For the text-containing cell, return its midpoint in (x, y) coordinate format. 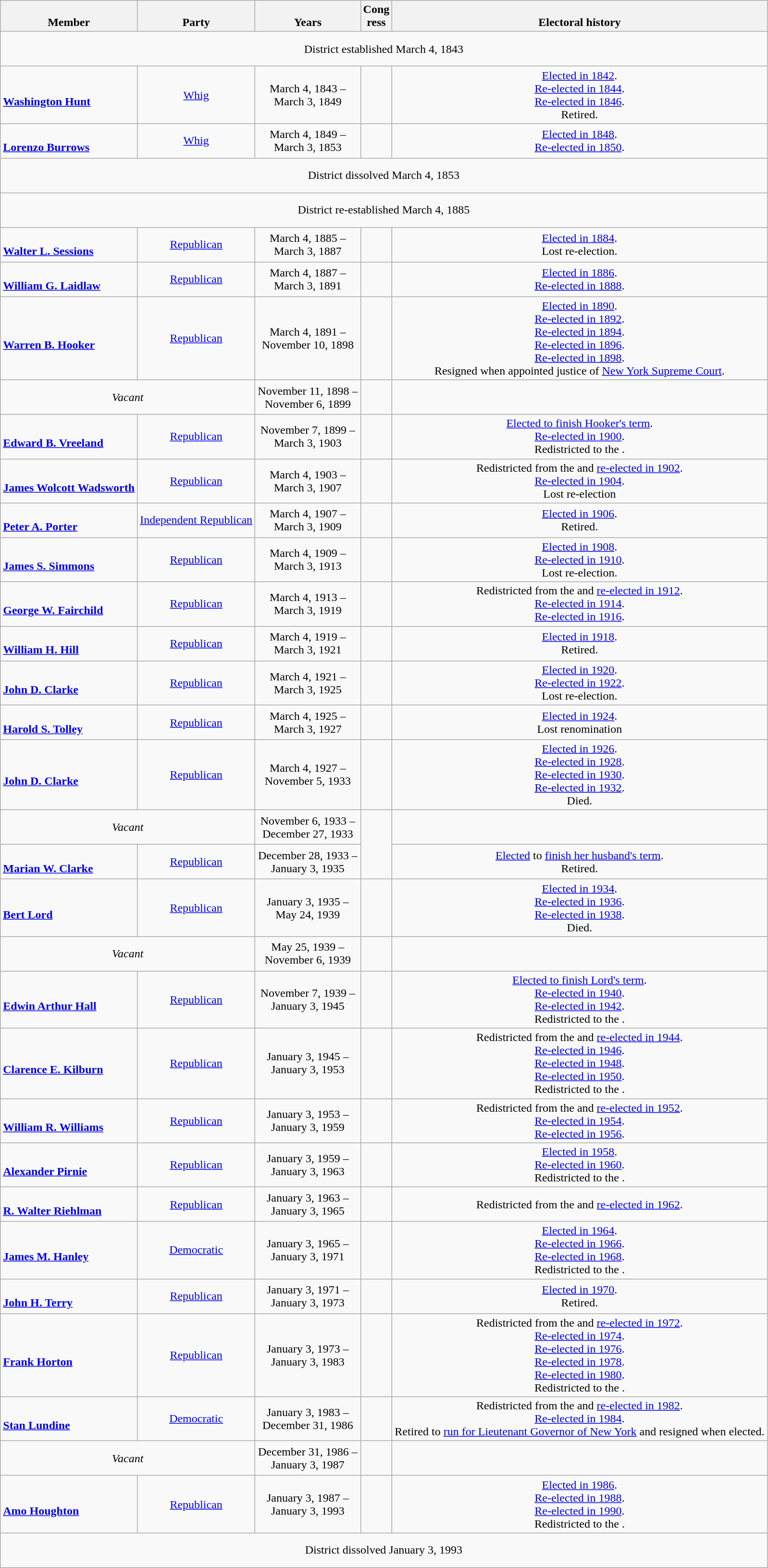
March 4, 1849 –March 3, 1853 (308, 141)
Redistricted from the and re-elected in 1982.Re-elected in 1984.Retired to run for Lieutenant Governor of New York and resigned when elected. (580, 1419)
Alexander Pirnie (69, 1165)
Elected in 1886.Re-elected in 1888. (580, 279)
Congress (376, 16)
January 3, 1963 –January 3, 1965 (308, 1204)
Clarence E. Kilburn (69, 1063)
William H. Hill (69, 643)
Elected to finish her husband's term.Retired. (580, 862)
Elected in 1924.Lost renomination (580, 722)
March 4, 1887 –March 3, 1891 (308, 279)
January 3, 1971 –January 3, 1973 (308, 1296)
James M. Hanley (69, 1250)
March 4, 1843 –March 3, 1849 (308, 95)
Redistricted from the and re-elected in 1944.Re-elected in 1946.Re-elected in 1948.Re-elected in 1950.Redistricted to the . (580, 1063)
Redistricted from the and re-elected in 1952.Re-elected in 1954.Re-elected in 1956. (580, 1120)
Elected in 1986.Re-elected in 1988.Re-elected in 1990.Redistricted to the . (580, 1504)
March 4, 1909 –March 3, 1913 (308, 560)
Harold S. Tolley (69, 722)
Warren B. Hooker (69, 339)
Elected in 1964.Re-elected in 1966.Re-elected in 1968.Redistricted to the . (580, 1250)
District dissolved March 4, 1853 (384, 176)
R. Walter Riehlman (69, 1204)
George W. Fairchild (69, 604)
January 3, 1965 –January 3, 1971 (308, 1250)
Elected in 1842.Re-elected in 1844.Re-elected in 1846.Retired. (580, 95)
Elected in 1934.Re-elected in 1936.Re-elected in 1938.Died. (580, 908)
Independent Republican (196, 520)
March 4, 1927 –November 5, 1933 (308, 775)
November 7, 1899 –March 3, 1903 (308, 437)
Elected in 1908.Re-elected in 1910.Lost re-election. (580, 560)
Elected in 1848.Re-elected in 1850. (580, 141)
William G. Laidlaw (69, 279)
January 3, 1959 –January 3, 1963 (308, 1165)
January 3, 1945 –January 3, 1953 (308, 1063)
March 4, 1925 –March 3, 1927 (308, 722)
March 4, 1891 –November 10, 1898 (308, 339)
Elected in 1926.Re-elected in 1928.Re-elected in 1930.Re-elected in 1932.Died. (580, 775)
Elected to finish Hooker's term.Re-elected in 1900.Redistricted to the . (580, 437)
Edward B. Vreeland (69, 437)
May 25, 1939 –November 6, 1939 (308, 953)
District re-established March 4, 1885 (384, 210)
Elected in 1920.Re-elected in 1922.Lost re-election. (580, 683)
Electoral history (580, 16)
William R. Williams (69, 1120)
March 4, 1885 –March 3, 1887 (308, 245)
March 4, 1907 –March 3, 1909 (308, 520)
November 7, 1939 –January 3, 1945 (308, 999)
Elected in 1884.Lost re-election. (580, 245)
March 4, 1913 –March 3, 1919 (308, 604)
Elected in 1970.Retired. (580, 1296)
Redistricted from the and re-elected in 1902.Re-elected in 1904.Lost re-election (580, 481)
Member (69, 16)
January 3, 1973 –January 3, 1983 (308, 1355)
James S. Simmons (69, 560)
January 3, 1953 –January 3, 1959 (308, 1120)
March 4, 1919 –March 3, 1921 (308, 643)
January 3, 1935 –May 24, 1939 (308, 908)
Years (308, 16)
District established March 4, 1843 (384, 49)
March 4, 1903 –March 3, 1907 (308, 481)
Marian W. Clarke (69, 862)
Washington Hunt (69, 95)
Redistricted from the and re-elected in 1962. (580, 1204)
December 31, 1986 –January 3, 1987 (308, 1458)
Elected to finish Lord's term.Re-elected in 1940.Re-elected in 1942.Redistricted to the . (580, 999)
Party (196, 16)
John H. Terry (69, 1296)
Lorenzo Burrows (69, 141)
Peter A. Porter (69, 520)
Stan Lundine (69, 1419)
Elected in 1918.Retired. (580, 643)
Walter L. Sessions (69, 245)
March 4, 1921 –March 3, 1925 (308, 683)
Frank Horton (69, 1355)
Elected in 1958.Re-elected in 1960.Redistricted to the . (580, 1165)
Elected in 1906.Retired. (580, 520)
Edwin Arthur Hall (69, 999)
November 6, 1933 –December 27, 1933 (308, 827)
January 3, 1987 –January 3, 1993 (308, 1504)
Bert Lord (69, 908)
December 28, 1933 –January 3, 1935 (308, 862)
Redistricted from the and re-elected in 1912.Re-elected in 1914.Re-elected in 1916. (580, 604)
November 11, 1898 –November 6, 1899 (308, 397)
James Wolcott Wadsworth (69, 481)
Amo Houghton (69, 1504)
January 3, 1983 –December 31, 1986 (308, 1419)
Redistricted from the and re-elected in 1972.Re-elected in 1974.Re-elected in 1976.Re-elected in 1978.Re-elected in 1980.Redistricted to the . (580, 1355)
District dissolved January 3, 1993 (384, 1550)
